Provide the [x, y] coordinate of the cell's center where the given text is located.  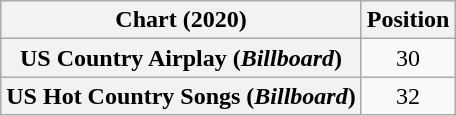
32 [408, 96]
30 [408, 58]
Chart (2020) [181, 20]
US Hot Country Songs (Billboard) [181, 96]
US Country Airplay (Billboard) [181, 58]
Position [408, 20]
